Detect which cell encompasses the target text, then output its (X, Y) center coordinate. 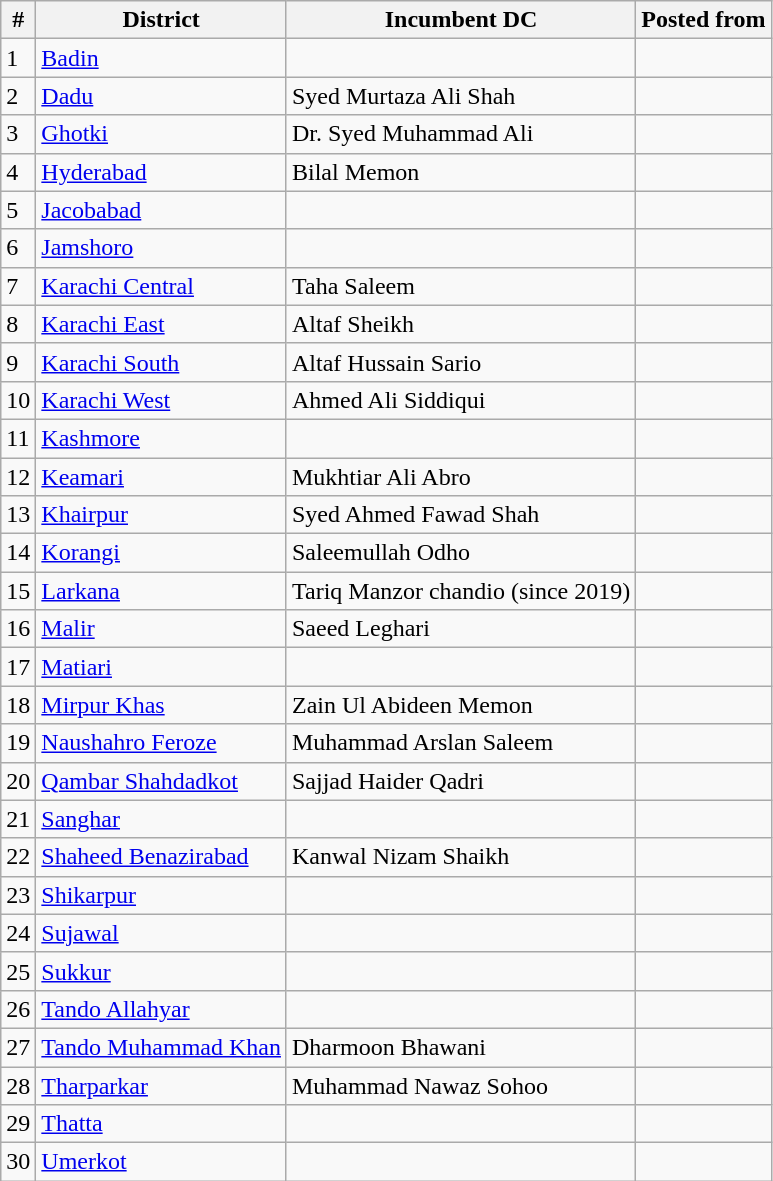
10 (18, 400)
19 (18, 743)
Kanwal Nizam Shaikh (460, 857)
Larkana (162, 591)
Bilal Memon (460, 172)
Shikarpur (162, 895)
# (18, 20)
Shaheed Benazirabad (162, 857)
Thatta (162, 1124)
Mukhtiar Ali Abro (460, 477)
Sukkur (162, 971)
14 (18, 553)
Saleemullah Odho (460, 553)
25 (18, 971)
1 (18, 58)
Tando Muhammad Khan (162, 1047)
5 (18, 210)
Taha Saleem (460, 286)
28 (18, 1085)
20 (18, 781)
18 (18, 705)
Syed Murtaza Ali Shah (460, 96)
Karachi Central (162, 286)
Malir (162, 629)
7 (18, 286)
Ahmed Ali Siddiqui (460, 400)
Matiari (162, 667)
Tariq Manzor chandio (since 2019) (460, 591)
15 (18, 591)
Korangi (162, 553)
Saeed Leghari (460, 629)
Sanghar (162, 819)
Karachi East (162, 324)
Dadu (162, 96)
6 (18, 248)
Mirpur Khas (162, 705)
16 (18, 629)
21 (18, 819)
Karachi West (162, 400)
Badin (162, 58)
2 (18, 96)
Tando Allahyar (162, 1009)
Tharparkar (162, 1085)
Sajjad Haider Qadri (460, 781)
Kashmore (162, 438)
23 (18, 895)
26 (18, 1009)
Naushahro Feroze (162, 743)
Umerkot (162, 1162)
Syed Ahmed Fawad Shah (460, 515)
4 (18, 172)
30 (18, 1162)
12 (18, 477)
11 (18, 438)
Zain Ul Abideen Memon (460, 705)
24 (18, 933)
Altaf Sheikh (460, 324)
17 (18, 667)
Incumbent DC (460, 20)
Muhammad Arslan Saleem (460, 743)
27 (18, 1047)
9 (18, 362)
Khairpur (162, 515)
13 (18, 515)
3 (18, 134)
8 (18, 324)
Hyderabad (162, 172)
Altaf Hussain Sario (460, 362)
Jamshoro (162, 248)
Qambar Shahdadkot (162, 781)
29 (18, 1124)
Dharmoon Bhawani (460, 1047)
Muhammad Nawaz Sohoo (460, 1085)
Sujawal (162, 933)
Dr. Syed Muhammad Ali (460, 134)
Keamari (162, 477)
Jacobabad (162, 210)
District (162, 20)
Karachi South (162, 362)
Ghotki (162, 134)
Posted from (704, 20)
22 (18, 857)
